From the cell containing the given text, extract its center point as [x, y] coordinate. 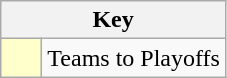
Key [114, 20]
Teams to Playoffs [134, 58]
